Return [X, Y] of the center of cell containing provided text 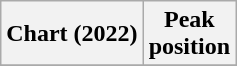
Chart (2022) [72, 34]
Peakposition [189, 34]
